Detect which cell encompasses the target text, then output its [x, y] center coordinate. 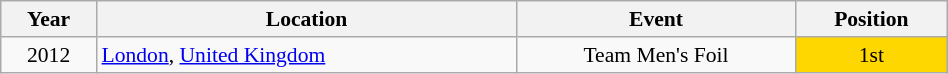
Event [656, 19]
London, United Kingdom [306, 55]
Team Men's Foil [656, 55]
Year [49, 19]
1st [871, 55]
Location [306, 19]
2012 [49, 55]
Position [871, 19]
